Capture the cell that displays the provided text and extract its [X, Y] central coordinate. 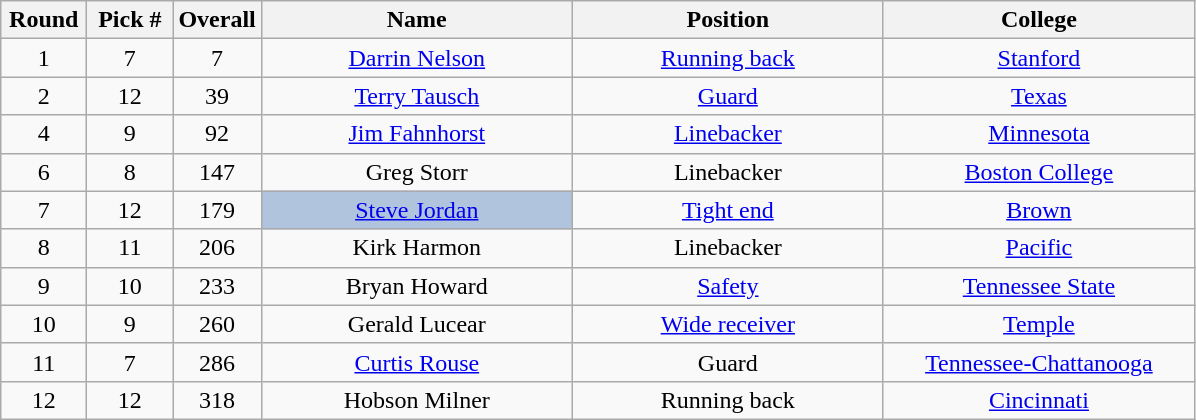
College [1038, 20]
39 [217, 96]
179 [217, 210]
Bryan Howard [416, 286]
Tennessee-Chattanooga [1038, 362]
2 [44, 96]
Temple [1038, 324]
Curtis Rouse [416, 362]
Tight end [728, 210]
147 [217, 172]
318 [217, 400]
Hobson Milner [416, 400]
Stanford [1038, 58]
1 [44, 58]
92 [217, 134]
Name [416, 20]
Kirk Harmon [416, 248]
Pacific [1038, 248]
Brown [1038, 210]
Jim Fahnhorst [416, 134]
Tennessee State [1038, 286]
6 [44, 172]
260 [217, 324]
286 [217, 362]
Wide receiver [728, 324]
Boston College [1038, 172]
Overall [217, 20]
Safety [728, 286]
4 [44, 134]
Greg Storr [416, 172]
Minnesota [1038, 134]
Darrin Nelson [416, 58]
Gerald Lucear [416, 324]
Pick # [130, 20]
Texas [1038, 96]
Position [728, 20]
233 [217, 286]
Cincinnati [1038, 400]
Round [44, 20]
Steve Jordan [416, 210]
Terry Tausch [416, 96]
206 [217, 248]
